Search for the cell housing the specified text and yield its (x, y) center coordinate. 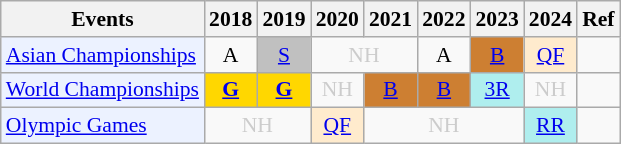
Events (102, 19)
2020 (338, 19)
RR (550, 126)
3R (498, 90)
2021 (390, 19)
Olympic Games (102, 126)
2023 (498, 19)
World Championships (102, 90)
2018 (230, 19)
S (284, 55)
Asian Championships (102, 55)
2024 (550, 19)
2019 (284, 19)
Ref (598, 19)
2022 (444, 19)
